From the cell containing the given text, extract its center point as [X, Y] coordinate. 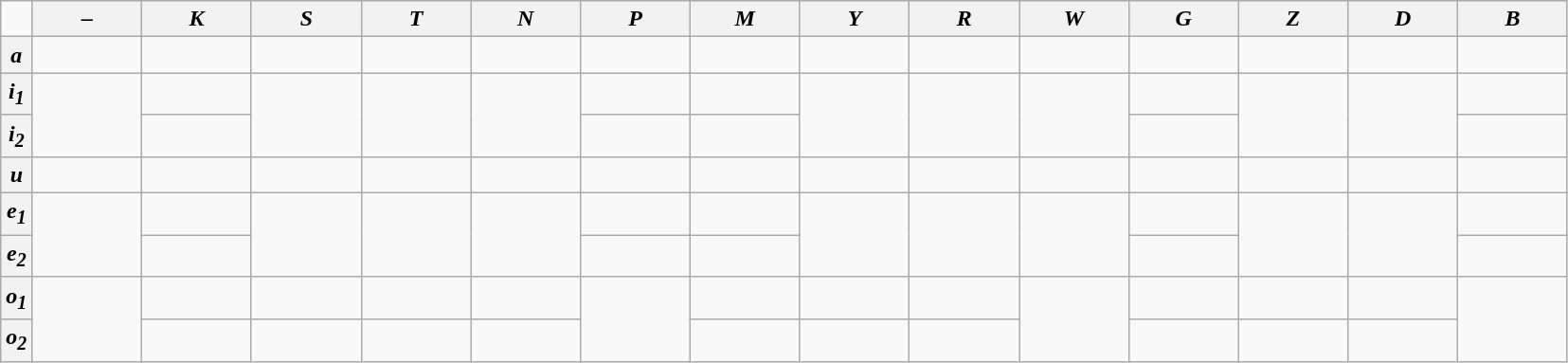
e1 [17, 214]
u [17, 175]
a [17, 55]
Y [855, 19]
G [1183, 19]
P [636, 19]
B [1513, 19]
Z [1293, 19]
S [306, 19]
– [87, 19]
o2 [17, 340]
i1 [17, 94]
K [197, 19]
e2 [17, 256]
D [1403, 19]
N [526, 19]
i2 [17, 136]
R [964, 19]
T [416, 19]
M [745, 19]
W [1074, 19]
o1 [17, 298]
